Find where the given text appears and provide that cell's center as [X, Y] coordinate. 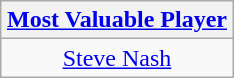
Most Valuable Player [116, 20]
Steve Nash [116, 58]
